Pinpoint the cell where the given text exists, returning its (X, Y) midpoint coordinate. 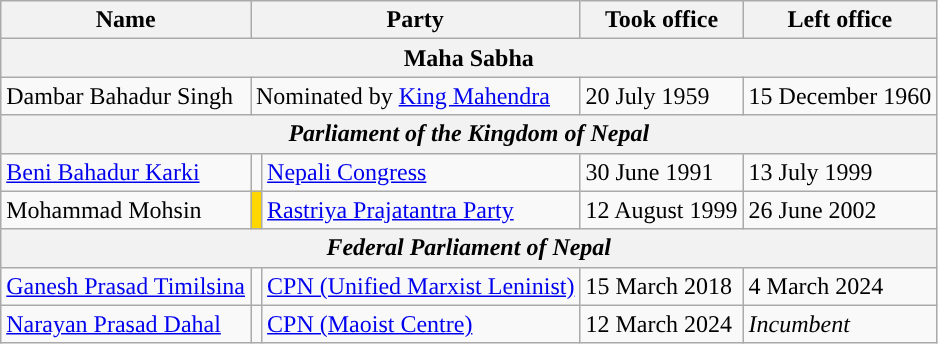
15 December 1960 (840, 96)
Name (126, 20)
15 March 2018 (662, 286)
Dambar Bahadur Singh (126, 96)
Beni Bahadur Karki (126, 172)
4 March 2024 (840, 286)
Rastriya Prajatantra Party (421, 210)
12 August 1999 (662, 210)
Mohammad Mohsin (126, 210)
Parliament of the Kingdom of Nepal (469, 134)
Left office (840, 20)
CPN (Maoist Centre) (421, 324)
Narayan Prasad Dahal (126, 324)
CPN (Unified Marxist Leninist) (421, 286)
12 March 2024 (662, 324)
Took office (662, 20)
Ganesh Prasad Timilsina (126, 286)
26 June 2002 (840, 210)
Nepali Congress (421, 172)
Party (414, 20)
Maha Sabha (469, 58)
Federal Parliament of Nepal (469, 248)
30 June 1991 (662, 172)
Nominated by King Mahendra (414, 96)
20 July 1959 (662, 96)
13 July 1999 (840, 172)
Incumbent (840, 324)
